Find where the given text appears and provide that cell's center as (x, y) coordinate. 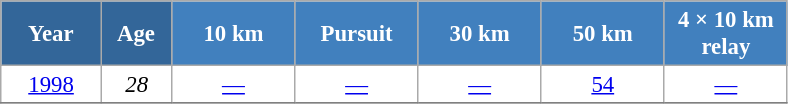
4 × 10 km relay (726, 34)
10 km (234, 34)
Pursuit (356, 34)
1998 (52, 85)
50 km (602, 34)
54 (602, 85)
Year (52, 34)
Age (136, 34)
28 (136, 85)
30 km (480, 34)
